Return (x, y) of the center of cell containing provided text 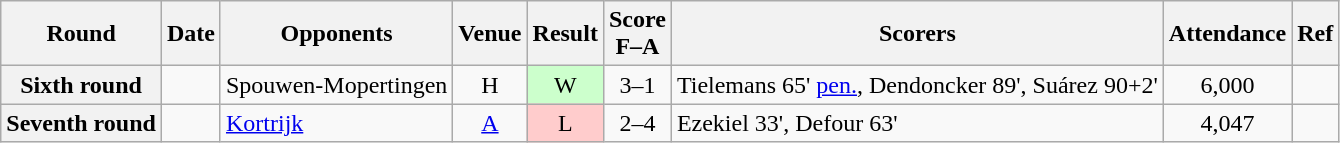
Tielemans 65' pen., Dendoncker 89', Suárez 90+2' (917, 85)
Venue (490, 34)
W (565, 85)
A (490, 123)
L (565, 123)
Date (190, 34)
Kortrijk (336, 123)
4,047 (1227, 123)
3–1 (637, 85)
Spouwen-Mopertingen (336, 85)
Attendance (1227, 34)
2–4 (637, 123)
H (490, 85)
6,000 (1227, 85)
Scorers (917, 34)
Ezekiel 33', Defour 63' (917, 123)
Sixth round (82, 85)
Opponents (336, 34)
ScoreF–A (637, 34)
Round (82, 34)
Seventh round (82, 123)
Ref (1316, 34)
Result (565, 34)
